Provide the [X, Y] coordinate of the cell's center where the given text is located.  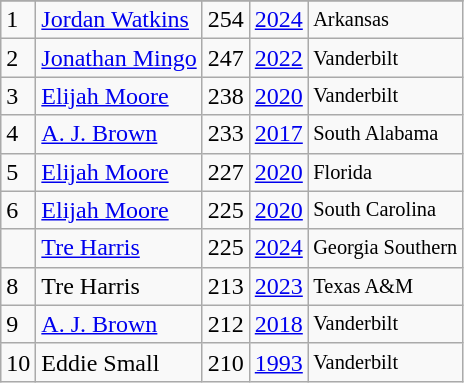
South Carolina [385, 210]
Jordan Watkins [119, 20]
247 [226, 58]
2022 [278, 58]
6 [18, 210]
Eddie Small [119, 362]
2018 [278, 324]
3 [18, 96]
254 [226, 20]
238 [226, 96]
8 [18, 286]
Florida [385, 172]
1 [18, 20]
5 [18, 172]
2017 [278, 134]
2023 [278, 286]
1993 [278, 362]
210 [226, 362]
South Alabama [385, 134]
213 [226, 286]
Georgia Southern [385, 248]
227 [226, 172]
4 [18, 134]
Arkansas [385, 20]
212 [226, 324]
10 [18, 362]
2 [18, 58]
233 [226, 134]
Jonathan Mingo [119, 58]
Texas A&M [385, 286]
9 [18, 324]
